Provide the (x, y) coordinate of the cell's center where the given text is located.  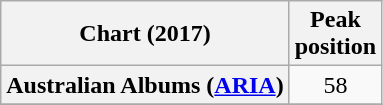
Peakposition (335, 34)
Chart (2017) (145, 34)
58 (335, 85)
Australian Albums (ARIA) (145, 85)
